Locate the cell with the specified text and output its [x, y] center coordinate. 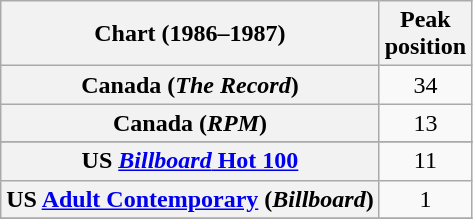
Canada (The Record) [190, 85]
Canada (RPM) [190, 123]
US Adult Contemporary (Billboard) [190, 199]
US Billboard Hot 100 [190, 161]
Peakposition [425, 34]
1 [425, 199]
Chart (1986–1987) [190, 34]
34 [425, 85]
11 [425, 161]
13 [425, 123]
